Output the [X, Y] coordinate of the center of the cell containing the given text.  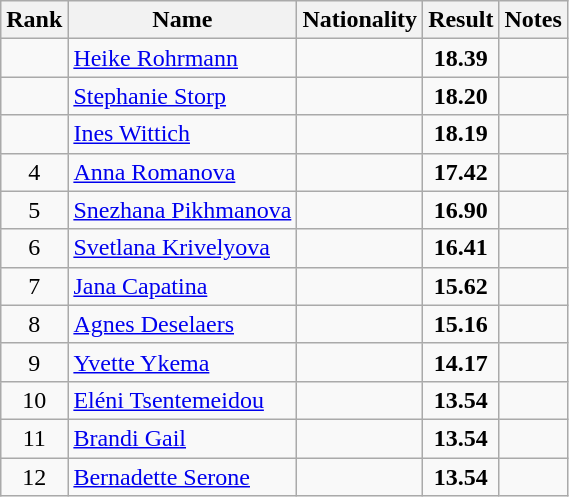
4 [34, 172]
18.19 [461, 134]
15.62 [461, 286]
7 [34, 286]
Anna Romanova [182, 172]
Yvette Ykema [182, 362]
Name [182, 20]
6 [34, 248]
16.41 [461, 248]
Stephanie Storp [182, 96]
Notes [533, 20]
Result [461, 20]
14.17 [461, 362]
Jana Capatina [182, 286]
Ines Wittich [182, 134]
Rank [34, 20]
11 [34, 438]
10 [34, 400]
Svetlana Krivelyova [182, 248]
15.16 [461, 324]
Agnes Deselaers [182, 324]
16.90 [461, 210]
8 [34, 324]
Bernadette Serone [182, 477]
5 [34, 210]
Nationality [360, 20]
9 [34, 362]
17.42 [461, 172]
Heike Rohrmann [182, 58]
12 [34, 477]
18.20 [461, 96]
Eléni Tsentemeidou [182, 400]
18.39 [461, 58]
Snezhana Pikhmanova [182, 210]
Brandi Gail [182, 438]
